Detect which cell encompasses the target text, then output its [X, Y] center coordinate. 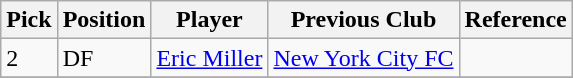
Previous Club [364, 20]
New York City FC [364, 58]
Player [210, 20]
2 [29, 58]
Position [104, 20]
Reference [516, 20]
Eric Miller [210, 58]
DF [104, 58]
Pick [29, 20]
